Capture the cell that displays the provided text and extract its (X, Y) central coordinate. 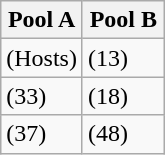
(37) (42, 134)
(33) (42, 96)
(18) (123, 96)
(Hosts) (42, 58)
Pool A (42, 20)
(48) (123, 134)
Pool B (123, 20)
(13) (123, 58)
